Find where the given text appears and provide that cell's center as (x, y) coordinate. 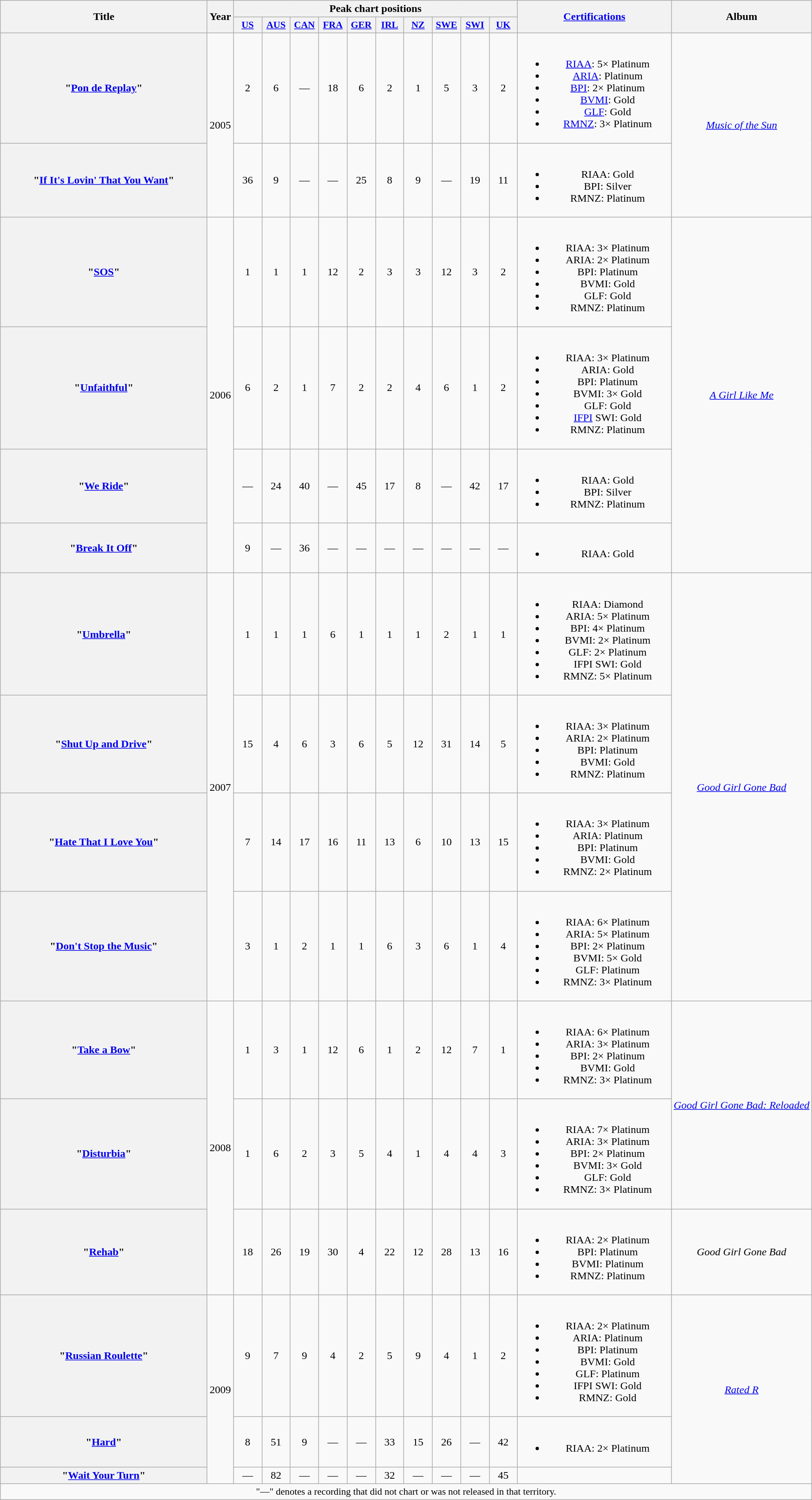
SWE (447, 25)
US (248, 25)
"Break It Off" (104, 548)
RIAA: 5× PlatinumARIA: PlatinumBPI: 2× PlatinumBVMI: GoldGLF: GoldRMNZ: 3× Platinum (594, 88)
CAN (304, 25)
Certifications (594, 17)
2005 (221, 125)
"Disturbia" (104, 1154)
AUS (276, 25)
10 (447, 842)
25 (361, 180)
A Girl Like Me (742, 395)
"Pon de Replay" (104, 88)
FRA (333, 25)
"Russian Roulette" (104, 1355)
32 (390, 1475)
RIAA: 3× PlatinumARIA: 2× PlatinumBPI: PlatinumBVMI: GoldGLF: GoldRMNZ: Platinum (594, 272)
Album (742, 17)
"Rehab" (104, 1252)
40 (304, 486)
"If It's Lovin' That You Want" (104, 180)
SWI (475, 25)
31 (447, 744)
24 (276, 486)
RIAA: 3× PlatinumARIA: PlatinumBPI: PlatinumBVMI: GoldRMNZ: 2× Platinum (594, 842)
"Hate That I Love You" (104, 842)
30 (333, 1252)
22 (390, 1252)
"Don't Stop the Music" (104, 946)
RIAA: 3× PlatinumARIA: 2× PlatinumBPI: PlatinumBVMI: GoldRMNZ: Platinum (594, 744)
33 (390, 1441)
Peak chart positions (376, 9)
RIAA: 7× PlatinumARIA: 3× PlatinumBPI: 2× PlatinumBVMI: 3× GoldGLF: GoldRMNZ: 3× Platinum (594, 1154)
"Unfaithful" (104, 388)
"We Ride" (104, 486)
RIAA: 6× PlatinumARIA: 3× PlatinumBPI: 2× PlatinumBVMI: GoldRMNZ: 3× Platinum (594, 1050)
RIAA: 6× PlatinumARIA: 5× PlatinumBPI: 2× PlatinumBVMI: 5× GoldGLF: PlatinumRMNZ: 3× Platinum (594, 946)
RIAA: 2× PlatinumBPI: PlatinumBVMI: PlatinumRMNZ: Platinum (594, 1252)
"Take a Bow" (104, 1050)
RIAA: 2× Platinum (594, 1441)
RIAA: 3× PlatinumARIA: GoldBPI: PlatinumBVMI: 3× GoldGLF: GoldIFPI SWI: GoldRMNZ: Platinum (594, 388)
"Hard" (104, 1441)
RIAA: Gold (594, 548)
NZ (418, 25)
2009 (221, 1389)
IRL (390, 25)
Title (104, 17)
"Wait Your Turn" (104, 1475)
2006 (221, 395)
28 (447, 1252)
Year (221, 17)
"Umbrella" (104, 634)
RIAA: 2× PlatinumARIA: PlatinumBPI: PlatinumBVMI: GoldGLF: PlatinumIFPI SWI: GoldRMNZ: Gold (594, 1355)
Good Girl Gone Bad: Reloaded (742, 1105)
Rated R (742, 1389)
RIAA: DiamondARIA: 5× PlatinumBPI: 4× PlatinumBVMI: 2× PlatinumGLF: 2× PlatinumIFPI SWI: GoldRMNZ: 5× Platinum (594, 634)
51 (276, 1441)
2008 (221, 1148)
UK (503, 25)
GER (361, 25)
"SOS" (104, 272)
Music of the Sun (742, 125)
2007 (221, 787)
"Shut Up and Drive" (104, 744)
82 (276, 1475)
"—" denotes a recording that did not chart or was not released in that territory. (406, 1492)
